Extract the [X, Y] coordinate from the center of the cell holding the provided text.  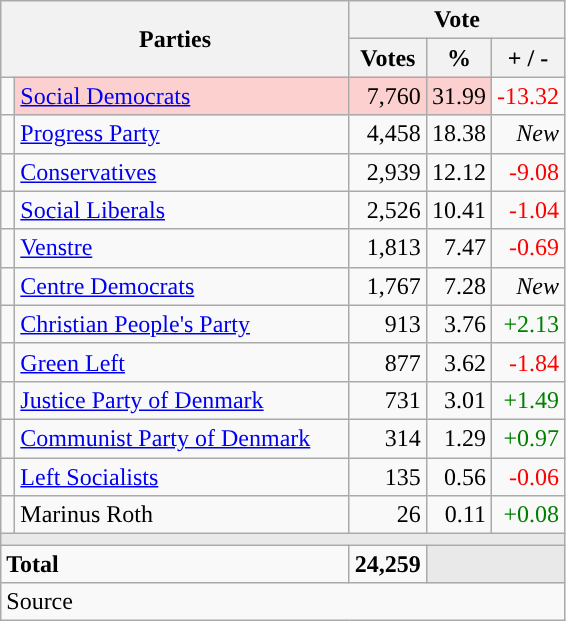
1.29 [458, 438]
Total [176, 564]
Venstre [182, 248]
Social Democrats [182, 96]
Green Left [182, 362]
-13.32 [528, 96]
Parties [176, 39]
2,939 [388, 172]
Centre Democrats [182, 286]
18.38 [458, 134]
Progress Party [182, 134]
731 [388, 400]
135 [388, 477]
-0.69 [528, 248]
7.47 [458, 248]
+0.97 [528, 438]
-1.04 [528, 210]
877 [388, 362]
1,767 [388, 286]
Conservatives [182, 172]
0.11 [458, 515]
+1.49 [528, 400]
3.62 [458, 362]
4,458 [388, 134]
3.76 [458, 324]
913 [388, 324]
Marinus Roth [182, 515]
10.41 [458, 210]
31.99 [458, 96]
7.28 [458, 286]
Social Liberals [182, 210]
Communist Party of Denmark [182, 438]
0.56 [458, 477]
12.12 [458, 172]
+ / - [528, 58]
-1.84 [528, 362]
-0.06 [528, 477]
7,760 [388, 96]
Left Socialists [182, 477]
2,526 [388, 210]
+0.08 [528, 515]
1,813 [388, 248]
+2.13 [528, 324]
Source [283, 602]
Vote [456, 20]
Justice Party of Denmark [182, 400]
3.01 [458, 400]
Votes [388, 58]
% [458, 58]
24,259 [388, 564]
Christian People's Party [182, 324]
314 [388, 438]
26 [388, 515]
-9.08 [528, 172]
